Return the [X, Y] coordinate for the center point of the cell that contains the specified text.  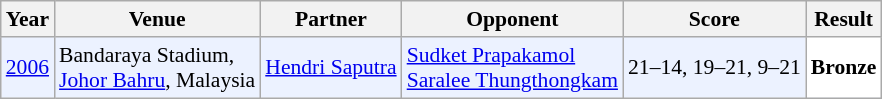
Venue [157, 19]
Year [28, 19]
Hendri Saputra [330, 68]
Sudket Prapakamol Saralee Thungthongkam [512, 68]
Score [714, 19]
Opponent [512, 19]
2006 [28, 68]
Bronze [844, 68]
Result [844, 19]
21–14, 19–21, 9–21 [714, 68]
Bandaraya Stadium,Johor Bahru, Malaysia [157, 68]
Partner [330, 19]
